From the cell containing the given text, extract its center point as [x, y] coordinate. 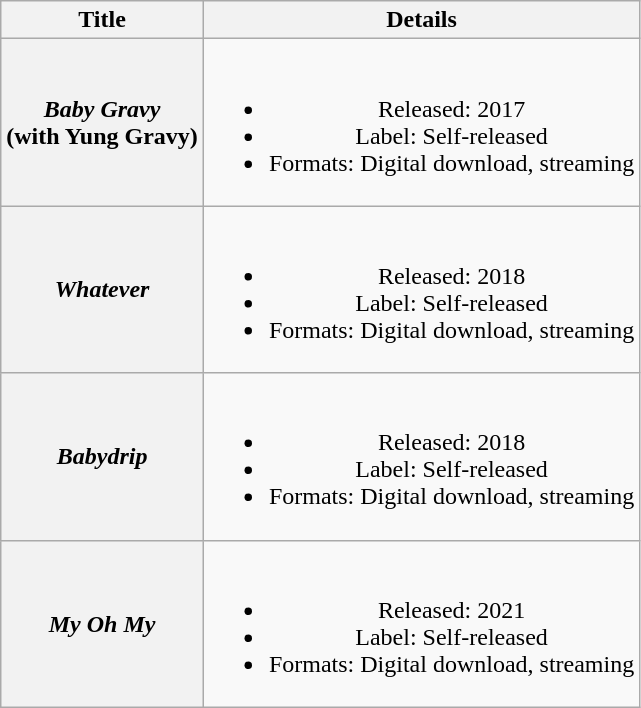
My Oh My [102, 624]
Babydrip [102, 456]
Title [102, 20]
Released: 2021Label: Self-releasedFormats: Digital download, streaming [421, 624]
Baby Gravy(with Yung Gravy) [102, 122]
Whatever [102, 290]
Details [421, 20]
Released: 2017Label: Self-releasedFormats: Digital download, streaming [421, 122]
